For the text-containing cell, return its midpoint in (X, Y) coordinate format. 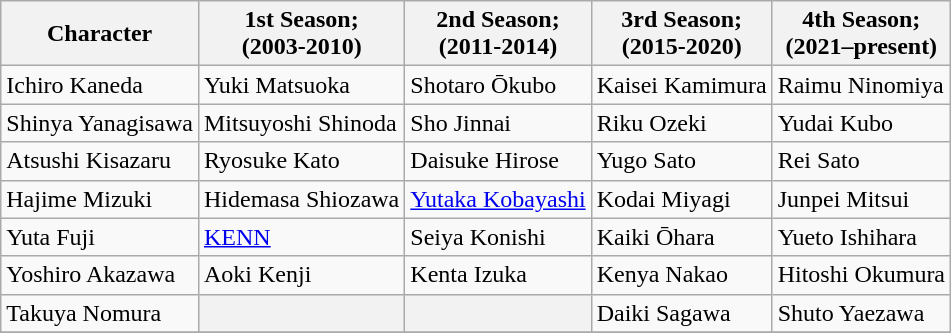
Kenya Nakao (682, 275)
Ryosuke Kato (301, 161)
Junpei Mitsui (861, 199)
Kenta Izuka (498, 275)
Atsushi Kisazaru (100, 161)
Sho Jinnai (498, 123)
Mitsuyoshi Shinoda (301, 123)
Yuki Matsuoka (301, 85)
Hitoshi Okumura (861, 275)
Yudai Kubo (861, 123)
Shotaro Ōkubo (498, 85)
Shuto Yaezawa (861, 313)
Yoshiro Akazawa (100, 275)
3rd Season;(2015-2020) (682, 34)
Rei Sato (861, 161)
Yugo Sato (682, 161)
Seiya Konishi (498, 237)
Kodai Miyagi (682, 199)
Raimu Ninomiya (861, 85)
Daisuke Hirose (498, 161)
Yueto Ishihara (861, 237)
Character (100, 34)
4th Season;(2021–present) (861, 34)
Aoki Kenji (301, 275)
Riku Ozeki (682, 123)
Ichiro Kaneda (100, 85)
Takuya Nomura (100, 313)
2nd Season;(2011-2014) (498, 34)
Kaisei Kamimura (682, 85)
1st Season;(2003-2010) (301, 34)
Daiki Sagawa (682, 313)
Hidemasa Shiozawa (301, 199)
Kaiki Ōhara (682, 237)
Shinya Yanagisawa (100, 123)
Hajime Mizuki (100, 199)
Yutaka Kobayashi (498, 199)
Yuta Fuji (100, 237)
KENN (301, 237)
